Return the (X, Y) coordinate for the center point of the cell that contains the specified text.  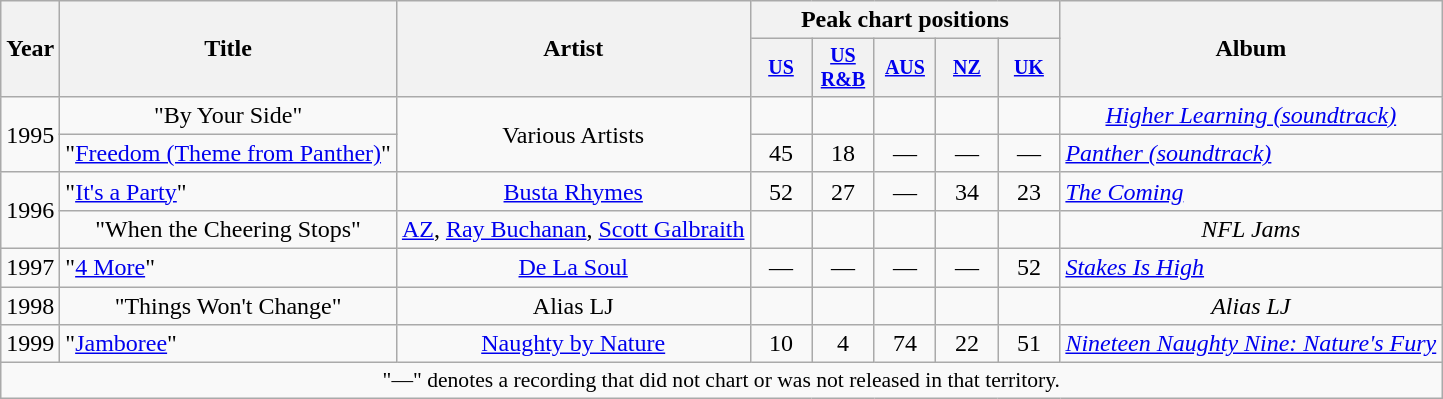
"4 More" (228, 268)
Nineteen Naughty Nine: Nature's Fury (1251, 344)
The Coming (1251, 191)
"Things Won't Change" (228, 306)
AUS (905, 68)
4 (843, 344)
22 (967, 344)
"Freedom (Theme from Panther)" (228, 153)
51 (1029, 344)
US (781, 68)
1998 (30, 306)
Busta Rhymes (573, 191)
18 (843, 153)
1999 (30, 344)
Naughty by Nature (573, 344)
Peak chart positions (905, 20)
Artist (573, 49)
23 (1029, 191)
27 (843, 191)
"Jamboree" (228, 344)
"By Your Side" (228, 115)
USR&B (843, 68)
34 (967, 191)
Year (30, 49)
"—" denotes a recording that did not chart or was not released in that territory. (722, 381)
NZ (967, 68)
1995 (30, 134)
Album (1251, 49)
"It's a Party" (228, 191)
Various Artists (573, 134)
De La Soul (573, 268)
45 (781, 153)
Higher Learning (soundtrack) (1251, 115)
1996 (30, 210)
Title (228, 49)
1997 (30, 268)
Stakes Is High (1251, 268)
74 (905, 344)
UK (1029, 68)
"When the Cheering Stops" (228, 229)
10 (781, 344)
NFL Jams (1251, 229)
Panther (soundtrack) (1251, 153)
AZ, Ray Buchanan, Scott Galbraith (573, 229)
